Detect which cell encompasses the target text, then output its (X, Y) center coordinate. 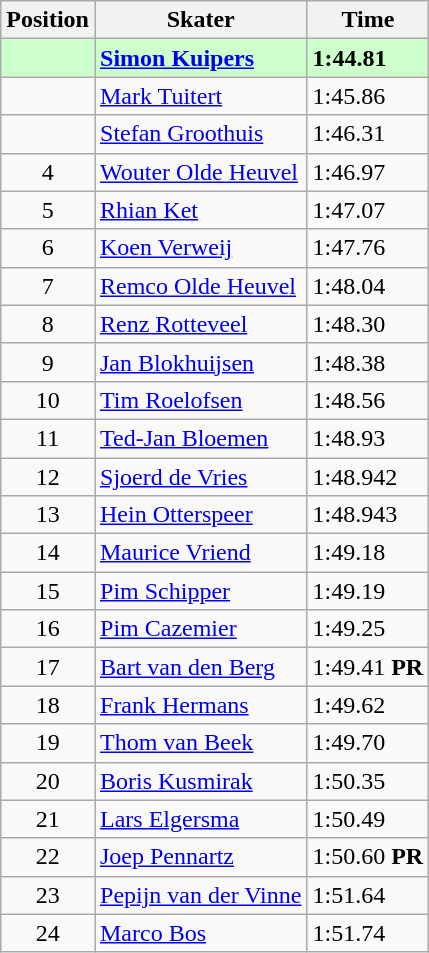
1:49.18 (368, 553)
8 (48, 324)
1:48.38 (368, 362)
20 (48, 781)
4 (48, 172)
Thom van Beek (200, 743)
Mark Tuitert (200, 96)
1:46.31 (368, 134)
1:48.943 (368, 515)
22 (48, 857)
1:48.30 (368, 324)
13 (48, 515)
Tim Roelofsen (200, 400)
5 (48, 210)
1:49.62 (368, 705)
Maurice Vriend (200, 553)
1:51.64 (368, 895)
24 (48, 933)
Stefan Groothuis (200, 134)
Skater (200, 20)
Pim Cazemier (200, 629)
Simon Kuipers (200, 58)
16 (48, 629)
15 (48, 591)
1:50.49 (368, 819)
7 (48, 286)
1:49.25 (368, 629)
9 (48, 362)
Marco Bos (200, 933)
19 (48, 743)
Remco Olde Heuvel (200, 286)
Rhian Ket (200, 210)
Bart van den Berg (200, 667)
1:44.81 (368, 58)
Hein Otterspeer (200, 515)
21 (48, 819)
17 (48, 667)
1:48.942 (368, 477)
Joep Pennartz (200, 857)
1:47.07 (368, 210)
12 (48, 477)
Pepijn van der Vinne (200, 895)
1:47.76 (368, 248)
10 (48, 400)
6 (48, 248)
1:45.86 (368, 96)
Koen Verweij (200, 248)
1:50.35 (368, 781)
1:48.04 (368, 286)
Time (368, 20)
Renz Rotteveel (200, 324)
11 (48, 438)
14 (48, 553)
1:49.70 (368, 743)
Wouter Olde Heuvel (200, 172)
1:51.74 (368, 933)
1:49.19 (368, 591)
1:46.97 (368, 172)
Jan Blokhuijsen (200, 362)
1:50.60 PR (368, 857)
Sjoerd de Vries (200, 477)
23 (48, 895)
1:48.56 (368, 400)
Boris Kusmirak (200, 781)
1:48.93 (368, 438)
Ted-Jan Bloemen (200, 438)
Frank Hermans (200, 705)
Lars Elgersma (200, 819)
Pim Schipper (200, 591)
Position (48, 20)
1:49.41 PR (368, 667)
18 (48, 705)
